Scan for the cell matching the given text and deliver its (X, Y) coordinate at center. 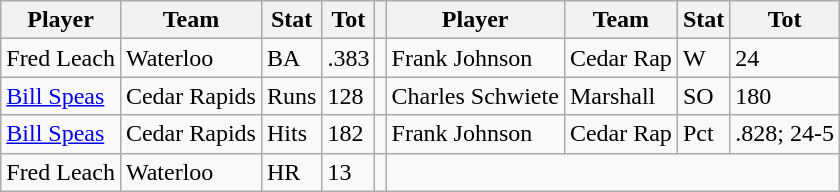
13 (348, 172)
180 (785, 96)
BA (291, 58)
.828; 24-5 (785, 134)
Hits (291, 134)
.383 (348, 58)
SO (703, 96)
Runs (291, 96)
Marshall (620, 96)
Pct (703, 134)
182 (348, 134)
HR (291, 172)
W (703, 58)
24 (785, 58)
Charles Schwiete (475, 96)
128 (348, 96)
